Detect which cell encompasses the target text, then output its (X, Y) center coordinate. 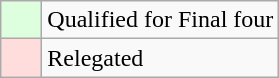
Relegated (160, 58)
Qualified for Final four (160, 20)
